Return the [x, y] coordinate for the center point of the cell that contains the specified text.  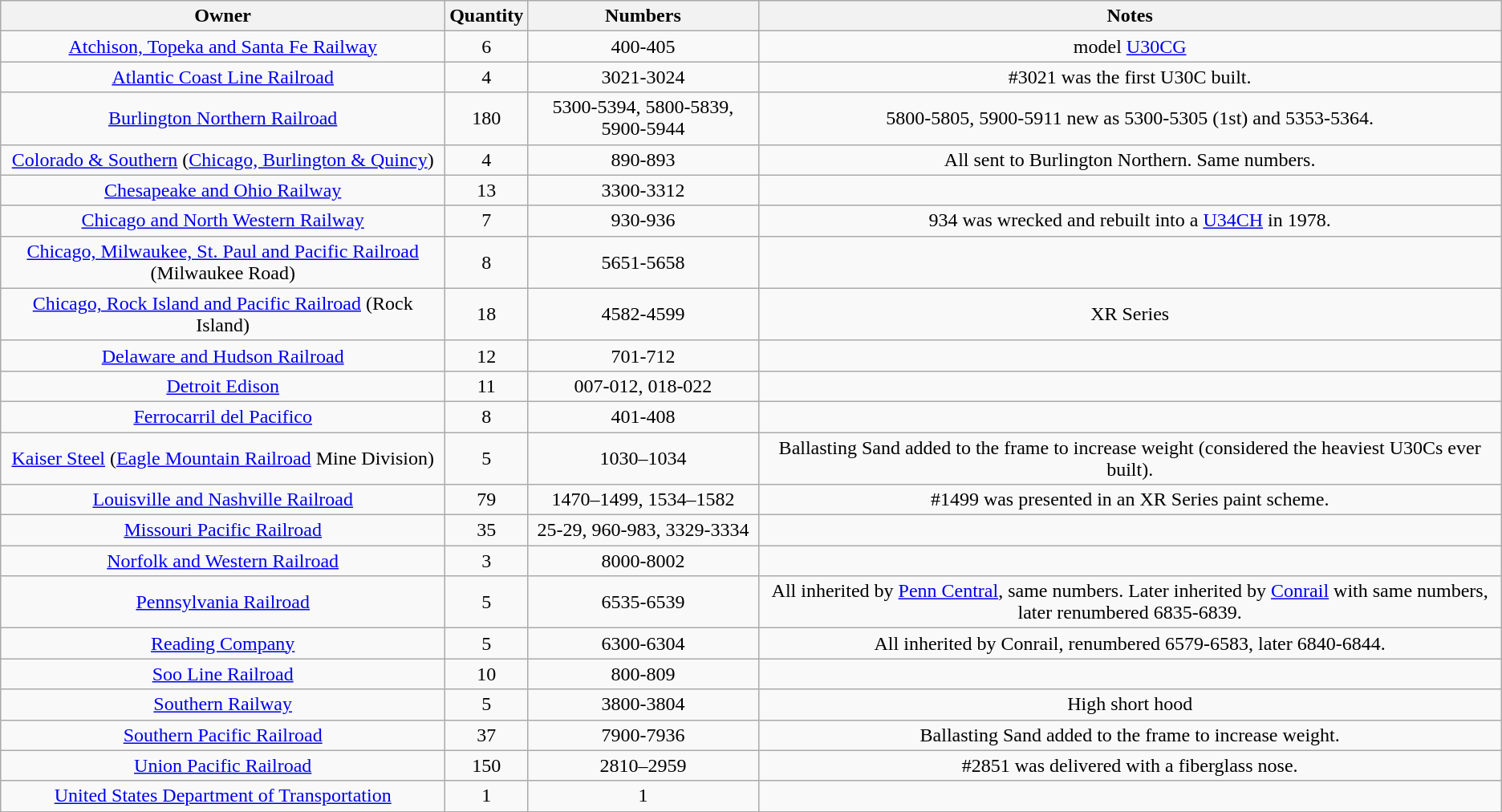
Owner [223, 16]
Missouri Pacific Railroad [223, 530]
930-936 [643, 221]
Detroit Edison [223, 386]
XR Series [1130, 315]
8000-8002 [643, 561]
11 [486, 386]
Reading Company [223, 644]
Atlantic Coast Line Railroad [223, 77]
Chicago, Rock Island and Pacific Railroad (Rock Island) [223, 315]
3021-3024 [643, 77]
890-893 [643, 160]
12 [486, 355]
18 [486, 315]
13 [486, 190]
Quantity [486, 16]
007-012, 018-022 [643, 386]
Ballasting Sand added to the frame to increase weight. [1130, 735]
7 [486, 221]
3800-3804 [643, 704]
United States Department of Transportation [223, 796]
Southern Railway [223, 704]
Chesapeake and Ohio Railway [223, 190]
Chicago and North Western Railway [223, 221]
150 [486, 765]
35 [486, 530]
2810–2959 [643, 765]
Burlington Northern Railroad [223, 119]
#1499 was presented in an XR Series paint scheme. [1130, 500]
5800-5805, 5900-5911 new as 5300-5305 (1st) and 5353-5364. [1130, 119]
6300-6304 [643, 644]
37 [486, 735]
Delaware and Hudson Railroad [223, 355]
400-405 [643, 47]
79 [486, 500]
Pennsylvania Railroad [223, 602]
Notes [1130, 16]
Soo Line Railroad [223, 674]
701-712 [643, 355]
Norfolk and Western Railroad [223, 561]
7900-7936 [643, 735]
6 [486, 47]
10 [486, 674]
Colorado & Southern (Chicago, Burlington & Quincy) [223, 160]
#3021 was the first U30C built. [1130, 77]
All sent to Burlington Northern. Same numbers. [1130, 160]
180 [486, 119]
1030–1034 [643, 457]
3300-3312 [643, 190]
Numbers [643, 16]
Atchison, Topeka and Santa Fe Railway [223, 47]
4582-4599 [643, 315]
6535-6539 [643, 602]
Chicago, Milwaukee, St. Paul and Pacific Railroad (Milwaukee Road) [223, 262]
401-408 [643, 416]
1470–1499, 1534–1582 [643, 500]
Southern Pacific Railroad [223, 735]
5651-5658 [643, 262]
model U30CG [1130, 47]
Union Pacific Railroad [223, 765]
Louisville and Nashville Railroad [223, 500]
High short hood [1130, 704]
800-809 [643, 674]
Ballasting Sand added to the frame to increase weight (considered the heaviest U30Cs ever built). [1130, 457]
Kaiser Steel (Eagle Mountain Railroad Mine Division) [223, 457]
Ferrocarril del Pacifico [223, 416]
All inherited by Conrail, renumbered 6579-6583, later 6840-6844. [1130, 644]
934 was wrecked and rebuilt into a U34CH in 1978. [1130, 221]
25-29, 960-983, 3329-3334 [643, 530]
#2851 was delivered with a fiberglass nose. [1130, 765]
5300-5394, 5800-5839, 5900-5944 [643, 119]
All inherited by Penn Central, same numbers. Later inherited by Conrail with same numbers, later renumbered 6835-6839. [1130, 602]
3 [486, 561]
